Scan for the cell matching the given text and deliver its (X, Y) coordinate at center. 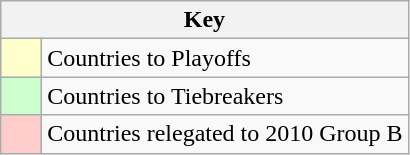
Countries to Tiebreakers (225, 96)
Key (204, 20)
Countries to Playoffs (225, 58)
Countries relegated to 2010 Group B (225, 134)
